Detect which cell encompasses the target text, then output its [X, Y] center coordinate. 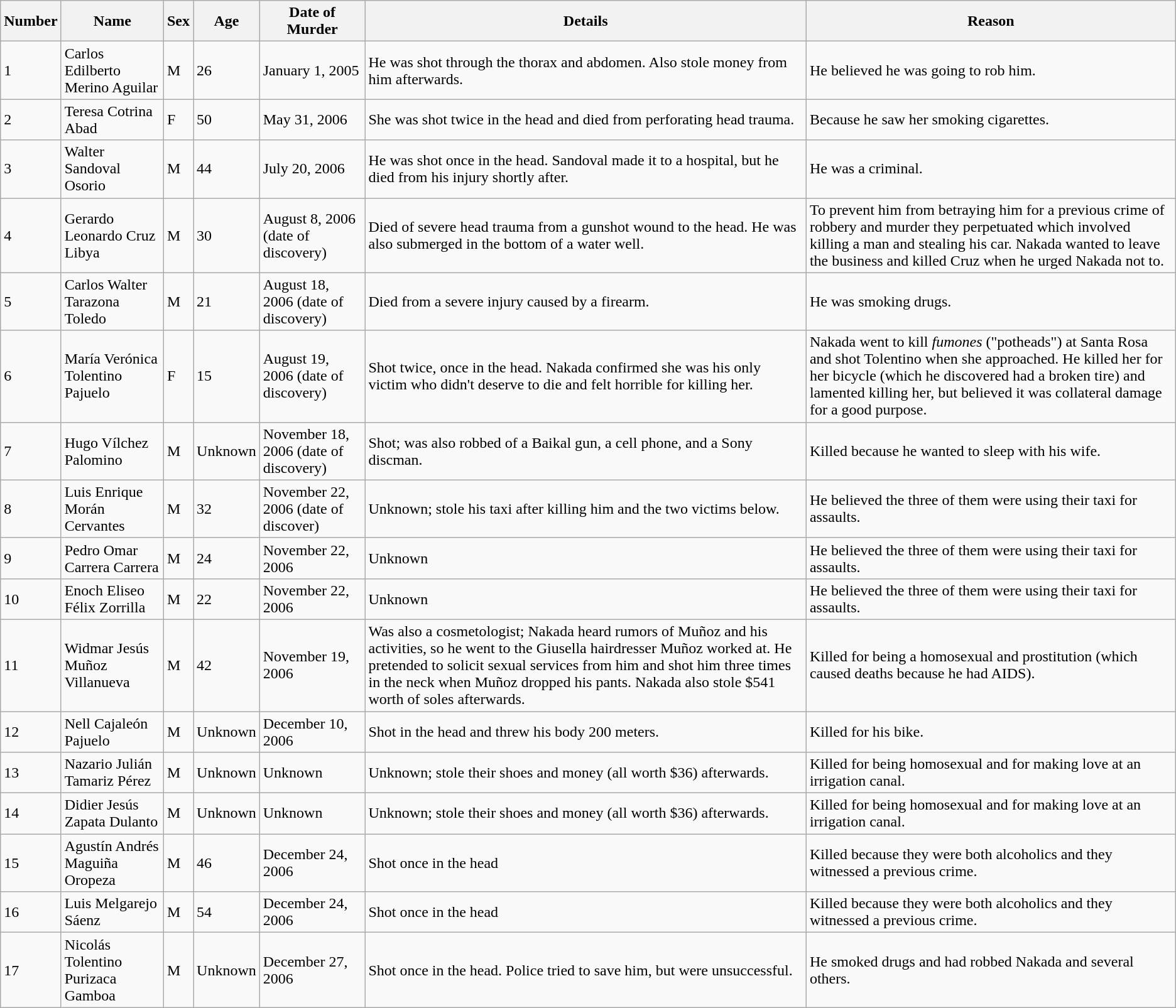
Carlos Walter Tarazona Toledo [112, 301]
Killed because he wanted to sleep with his wife. [991, 451]
Shot; was also robbed of a Baikal gun, a cell phone, and a Sony discman. [585, 451]
Luis Enrique Morán Cervantes [112, 509]
November 18, 2006 (date of discovery) [312, 451]
32 [227, 509]
Gerardo Leonardo Cruz Libya [112, 235]
Walter Sandoval Osorio [112, 169]
16 [31, 912]
1 [31, 70]
Details [585, 21]
50 [227, 119]
Shot twice, once in the head. Nakada confirmed she was his only victim who didn't deserve to die and felt horrible for killing her. [585, 376]
30 [227, 235]
4 [31, 235]
Killed for his bike. [991, 731]
22 [227, 599]
Carlos Edilberto Merino Aguilar [112, 70]
9 [31, 558]
6 [31, 376]
Shot once in the head. Police tried to save him, but were unsuccessful. [585, 970]
Killed for being a homosexual and prostitution (which caused deaths because he had AIDS). [991, 665]
Nazario Julián Tamariz Pérez [112, 772]
Died of severe head trauma from a gunshot wound to the head. He was also submerged in the bottom of a water well. [585, 235]
3 [31, 169]
Teresa Cotrina Abad [112, 119]
2 [31, 119]
46 [227, 863]
He was a criminal. [991, 169]
November 19, 2006 [312, 665]
Date of Murder [312, 21]
14 [31, 814]
54 [227, 912]
17 [31, 970]
Didier Jesús Zapata Dulanto [112, 814]
Shot in the head and threw his body 200 meters. [585, 731]
August 19, 2006 (date of discovery) [312, 376]
He smoked drugs and had robbed Nakada and several others. [991, 970]
Sex [178, 21]
August 18, 2006 (date of discovery) [312, 301]
August 8, 2006 (date of discovery) [312, 235]
November 22, 2006 (date of discover) [312, 509]
26 [227, 70]
He was shot through the thorax and abdomen. Also stole money from him afterwards. [585, 70]
He was smoking drugs. [991, 301]
January 1, 2005 [312, 70]
Number [31, 21]
Unknown; stole his taxi after killing him and the two victims below. [585, 509]
Hugo Vílchez Palomino [112, 451]
7 [31, 451]
Enoch Eliseo Félix Zorrilla [112, 599]
10 [31, 599]
21 [227, 301]
He was shot once in the head. Sandoval made it to a hospital, but he died from his injury shortly after. [585, 169]
July 20, 2006 [312, 169]
Died from a severe injury caused by a firearm. [585, 301]
11 [31, 665]
December 27, 2006 [312, 970]
5 [31, 301]
She was shot twice in the head and died from perforating head trauma. [585, 119]
Nell Cajaleón Pajuelo [112, 731]
12 [31, 731]
Age [227, 21]
He believed he was going to rob him. [991, 70]
María Verónica Tolentino Pajuelo [112, 376]
Nicolás Tolentino Purizaca Gamboa [112, 970]
8 [31, 509]
Luis Melgarejo Sáenz [112, 912]
Name [112, 21]
44 [227, 169]
Agustín Andrés Maguiña Oropeza [112, 863]
Because he saw her smoking cigarettes. [991, 119]
December 10, 2006 [312, 731]
42 [227, 665]
Pedro Omar Carrera Carrera [112, 558]
13 [31, 772]
24 [227, 558]
Widmar Jesús Muñoz Villanueva [112, 665]
May 31, 2006 [312, 119]
Reason [991, 21]
